Detect which cell encompasses the target text, then output its (x, y) center coordinate. 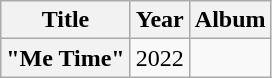
Year (160, 20)
2022 (160, 58)
Title (66, 20)
Album (230, 20)
"Me Time" (66, 58)
